Find where the given text appears and provide that cell's center as (X, Y) coordinate. 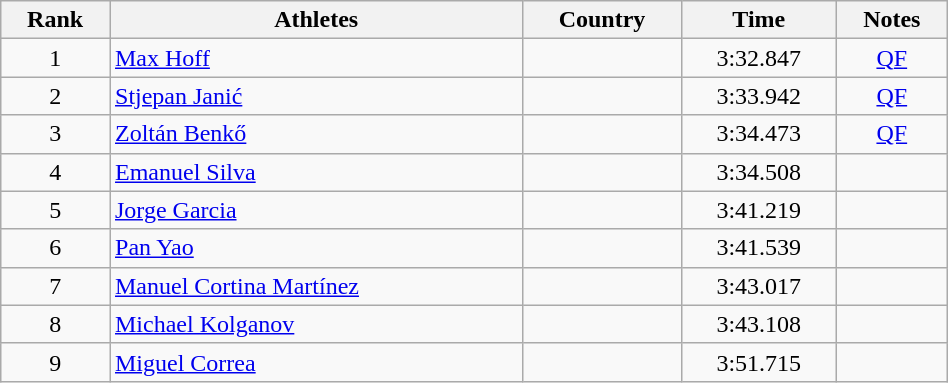
Stjepan Janić (316, 96)
6 (56, 248)
9 (56, 362)
3:41.219 (758, 210)
3:43.017 (758, 286)
3:34.473 (758, 134)
Jorge Garcia (316, 210)
Miguel Correa (316, 362)
3:41.539 (758, 248)
Pan Yao (316, 248)
Notes (892, 20)
Michael Kolganov (316, 324)
3:43.108 (758, 324)
2 (56, 96)
4 (56, 172)
1 (56, 58)
3 (56, 134)
5 (56, 210)
3:34.508 (758, 172)
3:33.942 (758, 96)
Emanuel Silva (316, 172)
Rank (56, 20)
Zoltán Benkő (316, 134)
Country (602, 20)
8 (56, 324)
3:51.715 (758, 362)
Max Hoff (316, 58)
Manuel Cortina Martínez (316, 286)
Athletes (316, 20)
3:32.847 (758, 58)
Time (758, 20)
7 (56, 286)
